Return [x, y] of the center of cell containing provided text 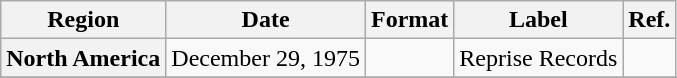
Ref. [650, 20]
Reprise Records [538, 58]
Format [409, 20]
December 29, 1975 [266, 58]
Region [84, 20]
Label [538, 20]
Date [266, 20]
North America [84, 58]
